Search for the cell housing the specified text and yield its (x, y) center coordinate. 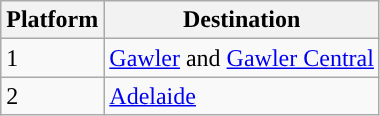
Destination (242, 20)
Adelaide (242, 96)
Platform (52, 20)
2 (52, 96)
1 (52, 58)
Gawler and Gawler Central (242, 58)
